Return the (X, Y) coordinate for the center point of the cell that contains the specified text.  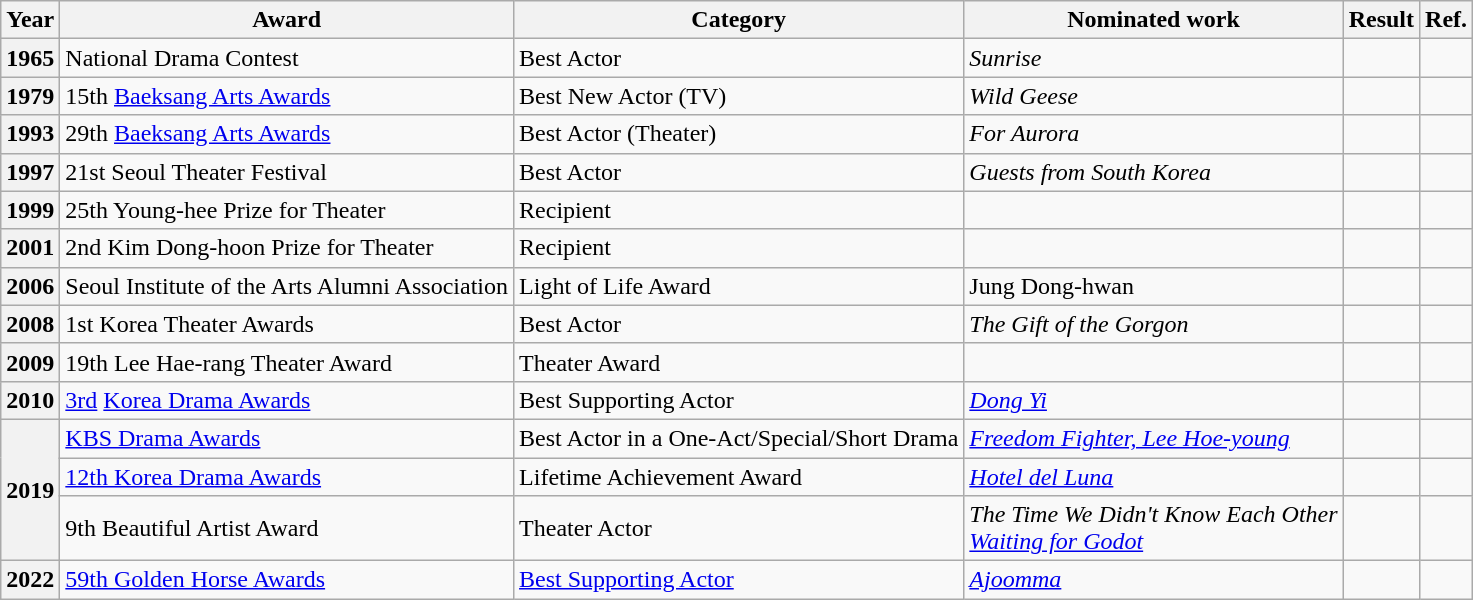
The Gift of the Gorgon (1154, 324)
2009 (30, 362)
Freedom Fighter, Lee Hoe-young (1154, 438)
The Time We Didn't Know Each OtherWaiting for Godot (1154, 528)
For Aurora (1154, 134)
21st Seoul Theater Festival (287, 172)
Year (30, 20)
Hotel del Luna (1154, 477)
Dong Yi (1154, 400)
KBS Drama Awards (287, 438)
2006 (30, 286)
Nominated work (1154, 20)
Sunrise (1154, 58)
2008 (30, 324)
1999 (30, 210)
Wild Geese (1154, 96)
Guests from South Korea (1154, 172)
Best Actor (Theater) (739, 134)
2019 (30, 490)
Ajoomma (1154, 580)
59th Golden Horse Awards (287, 580)
Category (739, 20)
Light of Life Award (739, 286)
Best Actor in a One-Act/Special/Short Drama (739, 438)
1979 (30, 96)
Theater Actor (739, 528)
29th Baeksang Arts Awards (287, 134)
1993 (30, 134)
1965 (30, 58)
Jung Dong-hwan (1154, 286)
Award (287, 20)
1st Korea Theater Awards (287, 324)
Best New Actor (TV) (739, 96)
19th Lee Hae-rang Theater Award (287, 362)
9th Beautiful Artist Award (287, 528)
National Drama Contest (287, 58)
Result (1381, 20)
Lifetime Achievement Award (739, 477)
Theater Award (739, 362)
Seoul Institute of the Arts Alumni Association (287, 286)
15th Baeksang Arts Awards (287, 96)
2001 (30, 248)
2022 (30, 580)
Ref. (1446, 20)
2nd Kim Dong-hoon Prize for Theater (287, 248)
2010 (30, 400)
1997 (30, 172)
12th Korea Drama Awards (287, 477)
3rd Korea Drama Awards (287, 400)
25th Young-hee Prize for Theater (287, 210)
